Output the (X, Y) coordinate of the center of the cell containing the given text.  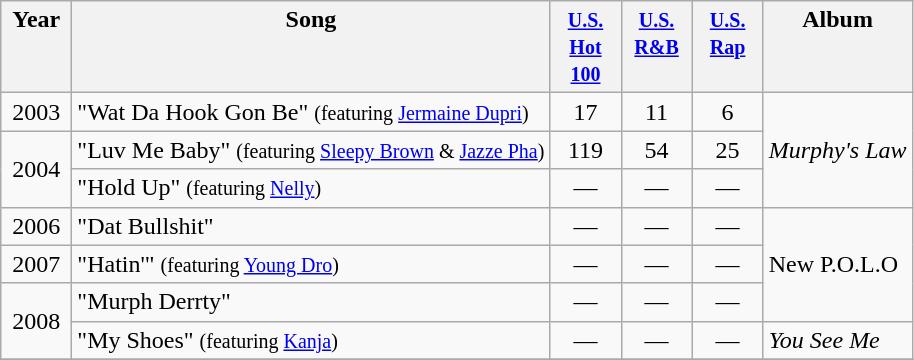
2004 (36, 169)
2006 (36, 226)
25 (728, 150)
"My Shoes" (featuring Kanja) (311, 340)
2003 (36, 112)
17 (586, 112)
"Luv Me Baby" (featuring Sleepy Brown & Jazze Pha) (311, 150)
6 (728, 112)
U.S. Hot 100 (586, 47)
"Dat Bullshit" (311, 226)
Song (311, 47)
Album (838, 47)
2007 (36, 264)
Year (36, 47)
U.S. R&B (656, 47)
2008 (36, 321)
Murphy's Law (838, 150)
"Hatin'" (featuring Young Dro) (311, 264)
11 (656, 112)
U.S. Rap (728, 47)
New P.O.L.O (838, 264)
54 (656, 150)
"Murph Derrty" (311, 302)
119 (586, 150)
"Hold Up" (featuring Nelly) (311, 188)
You See Me (838, 340)
"Wat Da Hook Gon Be" (featuring Jermaine Dupri) (311, 112)
